Find where the given text appears and provide that cell's center as [x, y] coordinate. 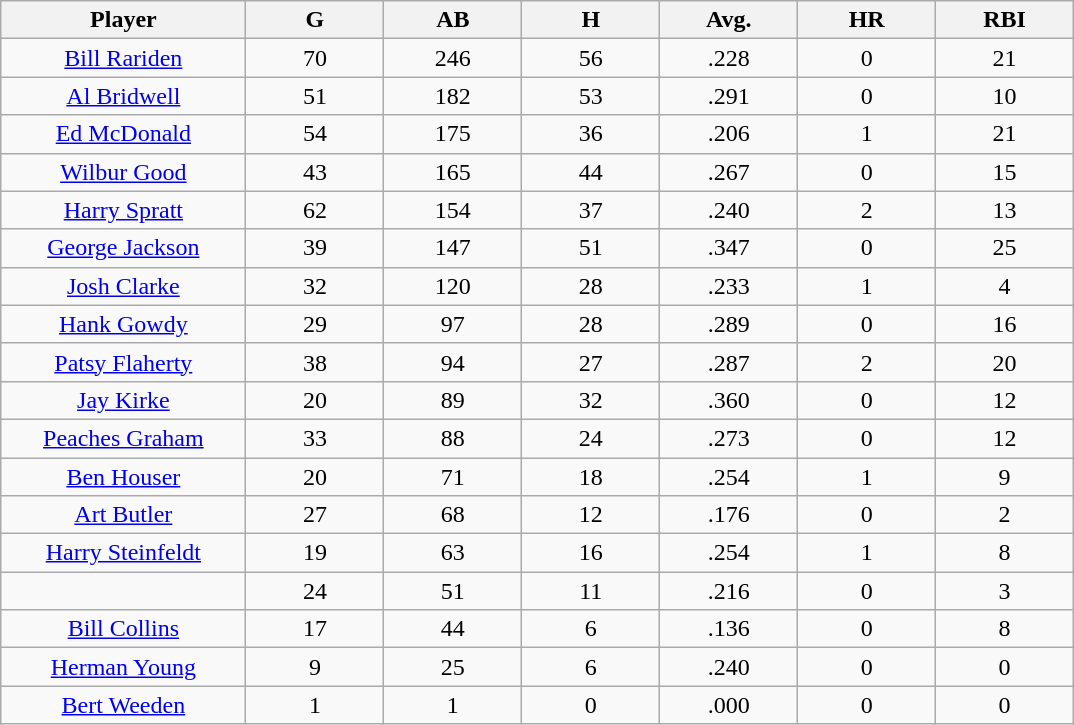
246 [453, 58]
71 [453, 477]
.176 [729, 515]
63 [453, 553]
11 [591, 591]
Bert Weeden [124, 705]
Bill Rariden [124, 58]
Jay Kirke [124, 400]
.233 [729, 286]
68 [453, 515]
.360 [729, 400]
4 [1005, 286]
G [315, 20]
HR [867, 20]
13 [1005, 210]
.289 [729, 324]
18 [591, 477]
89 [453, 400]
38 [315, 362]
62 [315, 210]
70 [315, 58]
3 [1005, 591]
33 [315, 438]
.273 [729, 438]
Al Bridwell [124, 96]
.228 [729, 58]
Harry Spratt [124, 210]
RBI [1005, 20]
.347 [729, 248]
.291 [729, 96]
15 [1005, 172]
182 [453, 96]
H [591, 20]
165 [453, 172]
AB [453, 20]
43 [315, 172]
37 [591, 210]
Art Butler [124, 515]
Harry Steinfeldt [124, 553]
29 [315, 324]
154 [453, 210]
97 [453, 324]
.216 [729, 591]
53 [591, 96]
.136 [729, 629]
54 [315, 134]
Ben Houser [124, 477]
147 [453, 248]
36 [591, 134]
175 [453, 134]
Josh Clarke [124, 286]
Ed McDonald [124, 134]
George Jackson [124, 248]
94 [453, 362]
19 [315, 553]
56 [591, 58]
Hank Gowdy [124, 324]
.000 [729, 705]
Peaches Graham [124, 438]
Bill Collins [124, 629]
Player [124, 20]
.267 [729, 172]
.206 [729, 134]
Wilbur Good [124, 172]
Herman Young [124, 667]
120 [453, 286]
Avg. [729, 20]
10 [1005, 96]
.287 [729, 362]
17 [315, 629]
39 [315, 248]
Patsy Flaherty [124, 362]
88 [453, 438]
